From the cell containing the given text, extract its center point as (x, y) coordinate. 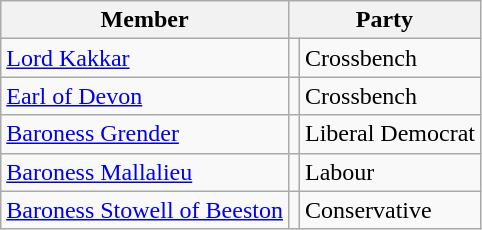
Baroness Stowell of Beeston (145, 210)
Lord Kakkar (145, 58)
Conservative (390, 210)
Party (384, 20)
Labour (390, 172)
Baroness Mallalieu (145, 172)
Member (145, 20)
Liberal Democrat (390, 134)
Earl of Devon (145, 96)
Baroness Grender (145, 134)
